From the cell containing the given text, extract its center point as (X, Y) coordinate. 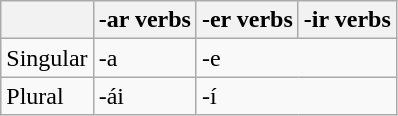
Singular (47, 58)
-a (144, 58)
-ar verbs (144, 20)
-í (296, 96)
-er verbs (247, 20)
-e (296, 58)
-ái (144, 96)
Plural (47, 96)
-ir verbs (347, 20)
